Pinpoint the cell where the given text exists, returning its [x, y] midpoint coordinate. 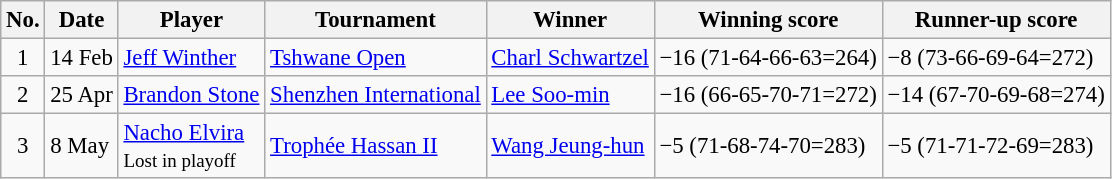
Winner [570, 20]
Winning score [768, 20]
2 [23, 95]
−5 (71-71-72-69=283) [996, 146]
Brandon Stone [192, 95]
Player [192, 20]
Shenzhen International [376, 95]
−8 (73-66-69-64=272) [996, 58]
Nacho ElviraLost in playoff [192, 146]
Wang Jeung-hun [570, 146]
−5 (71-68-74-70=283) [768, 146]
25 Apr [82, 95]
No. [23, 20]
−14 (67-70-69-68=274) [996, 95]
Trophée Hassan II [376, 146]
3 [23, 146]
14 Feb [82, 58]
−16 (71-64-66-63=264) [768, 58]
1 [23, 58]
Charl Schwartzel [570, 58]
8 May [82, 146]
−16 (66-65-70-71=272) [768, 95]
Tournament [376, 20]
Jeff Winther [192, 58]
Date [82, 20]
Tshwane Open [376, 58]
Lee Soo-min [570, 95]
Runner-up score [996, 20]
